Search for the cell housing the specified text and yield its (X, Y) center coordinate. 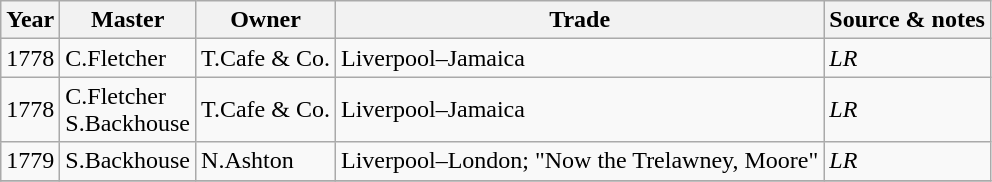
C.Fletcher (128, 58)
Master (128, 20)
Owner (266, 20)
1779 (30, 161)
Source & notes (908, 20)
N.Ashton (266, 161)
C.FletcherS.Backhouse (128, 110)
Trade (579, 20)
Year (30, 20)
S.Backhouse (128, 161)
Liverpool–London; "Now the Trelawney, Moore" (579, 161)
